Return the [x, y] coordinate for the center point of the cell that contains the specified text.  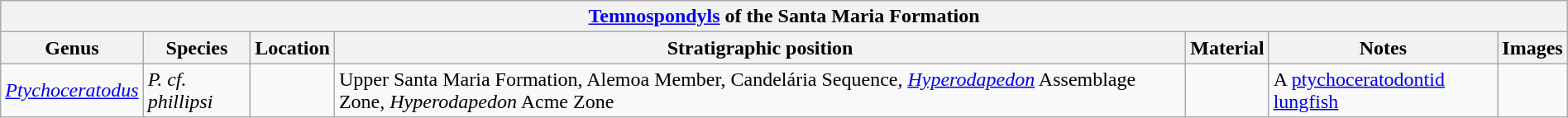
Images [1532, 48]
Genus [72, 48]
Species [197, 48]
Temnospondyls of the Santa Maria Formation [784, 17]
Location [293, 48]
Notes [1383, 48]
Stratigraphic position [759, 48]
Material [1227, 48]
P. cf. phillipsi [197, 91]
Upper Santa Maria Formation, Alemoa Member, Candelária Sequence, Hyperodapedon Assemblage Zone, Hyperodapedon Acme Zone [759, 91]
A ptychoceratodontid lungfish [1383, 91]
Ptychoceratodus [72, 91]
